Identify which cell holds the provided text, then report its (X, Y) central coordinate. 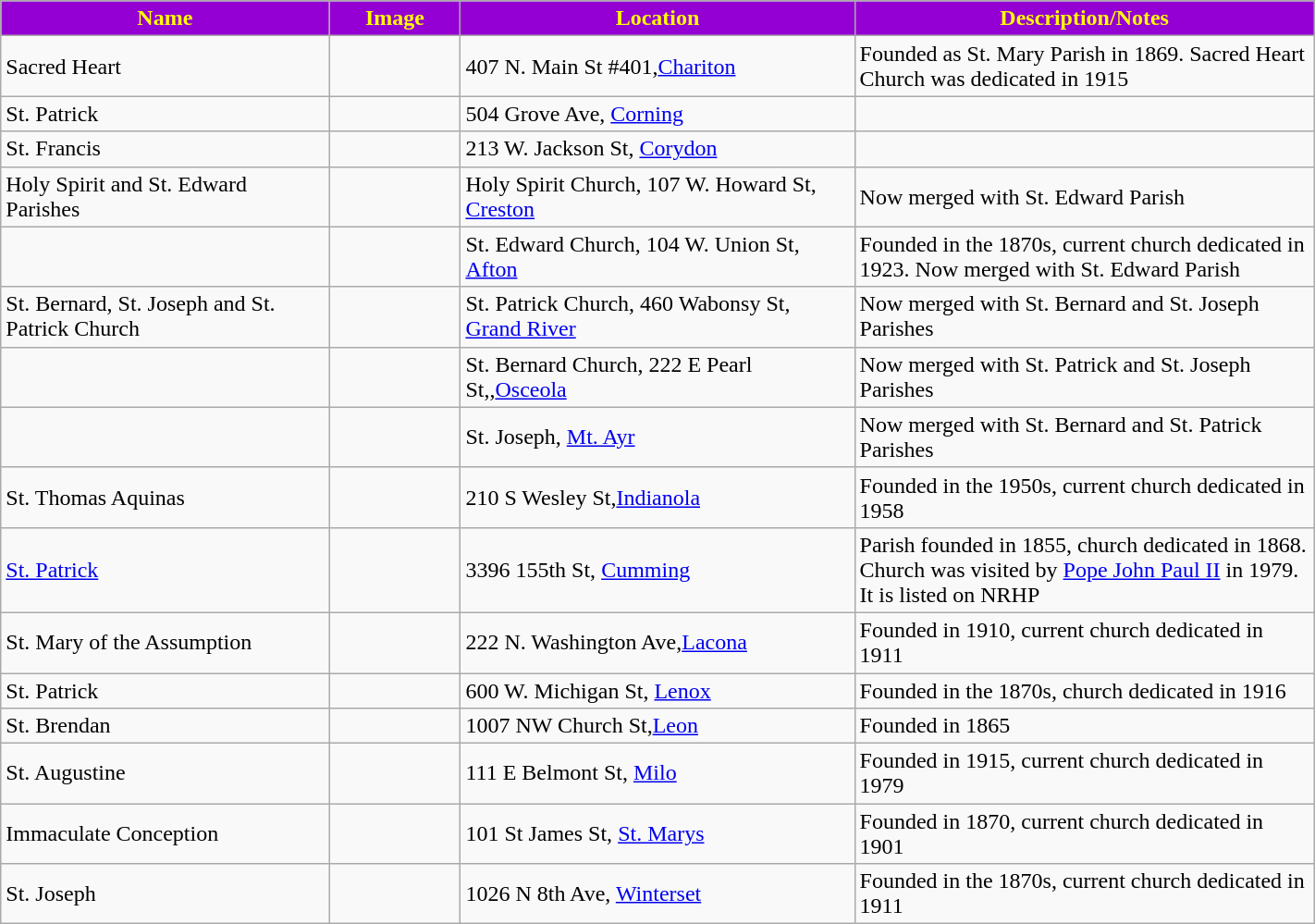
St. Joseph, Mt. Ayr (657, 437)
Holy Spirit and St. Edward Parishes (165, 196)
Now merged with St. Bernard and St. Patrick Parishes (1084, 437)
Now merged with St. Bernard and St. Joseph Parishes (1084, 316)
Founded as St. Mary Parish in 1869. Sacred Heart Church was dedicated in 1915 (1084, 67)
407 N. Main St #401,Chariton (657, 67)
Founded in the 1870s, current church dedicated in 1923. Now merged with St. Edward Parish (1084, 257)
Founded in 1870, current church dedicated in 1901 (1084, 834)
213 W. Jackson St, Corydon (657, 149)
Description/Notes (1084, 18)
Location (657, 18)
St. Mary of the Assumption (165, 642)
Parish founded in 1855, church dedicated in 1868. Church was visited by Pope John Paul II in 1979. It is listed on NRHP (1084, 570)
Founded in the 1870s, church dedicated in 1916 (1084, 691)
St. Thomas Aquinas (165, 498)
Holy Spirit Church, 107 W. Howard St, Creston (657, 196)
Founded in the 1870s, current church dedicated in 1911 (1084, 893)
Founded in 1915, current church dedicated in 1979 (1084, 773)
1007 NW Church St,Leon (657, 726)
St. Joseph (165, 893)
Immaculate Conception (165, 834)
Sacred Heart (165, 67)
St. Augustine (165, 773)
504 Grove Ave, Corning (657, 114)
Founded in 1865 (1084, 726)
Now merged with St. Patrick and St. Joseph Parishes (1084, 377)
1026 N 8th Ave, Winterset (657, 893)
Now merged with St. Edward Parish (1084, 196)
Image (395, 18)
St. Bernard Church, 222 E Pearl St,,Osceola (657, 377)
St. Patrick Church, 460 Wabonsy St, Grand River (657, 316)
Founded in 1910, current church dedicated in 1911 (1084, 642)
600 W. Michigan St, Lenox (657, 691)
222 N. Washington Ave,Lacona (657, 642)
St. Bernard, St. Joseph and St. Patrick Church (165, 316)
Name (165, 18)
101 St James St, St. Marys (657, 834)
210 S Wesley St,Indianola (657, 498)
Founded in the 1950s, current church dedicated in 1958 (1084, 498)
3396 155th St, Cumming (657, 570)
St. Edward Church, 104 W. Union St, Afton (657, 257)
St. Francis (165, 149)
111 E Belmont St, Milo (657, 773)
St. Brendan (165, 726)
